For the text-containing cell, return its midpoint in (X, Y) coordinate format. 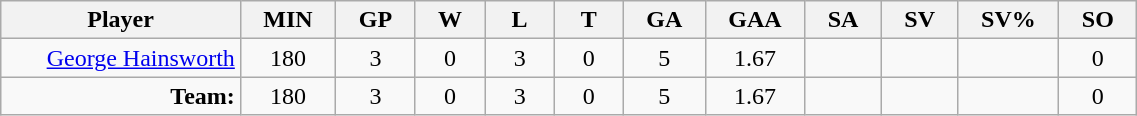
SA (844, 20)
SO (1098, 20)
GA (664, 20)
Team: (121, 96)
SV (920, 20)
GAA (754, 20)
George Hainsworth (121, 58)
Player (121, 20)
L (520, 20)
SV% (1008, 20)
GP (376, 20)
MIN (288, 20)
T (588, 20)
W (450, 20)
